Capture the cell that displays the provided text and extract its (x, y) central coordinate. 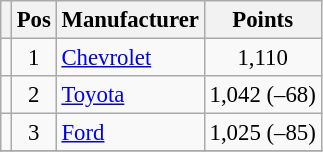
Toyota (130, 95)
1,110 (262, 58)
1 (34, 58)
1,025 (–85) (262, 133)
2 (34, 95)
Manufacturer (130, 20)
Ford (130, 133)
Chevrolet (130, 58)
3 (34, 133)
Pos (34, 20)
Points (262, 20)
1,042 (–68) (262, 95)
